Identify which cell holds the provided text, then report its [X, Y] central coordinate. 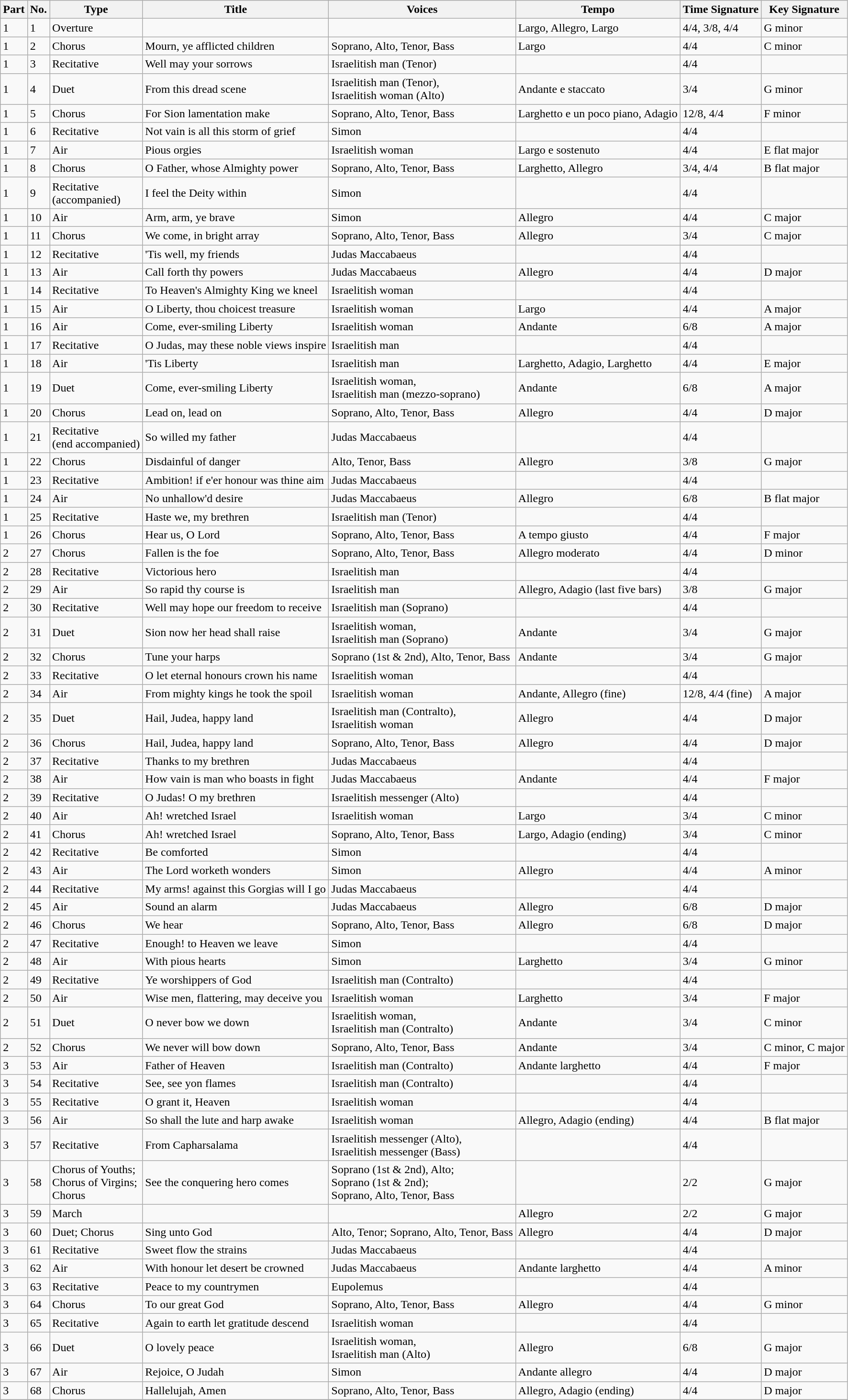
Be comforted [235, 852]
31 [38, 633]
Ye worshippers of God [235, 980]
How vain is man who boasts in fight [235, 779]
Andante, Allegro (fine) [598, 694]
'Tis well, my friends [235, 254]
From this dread scene [235, 89]
With pious hearts [235, 962]
Larghetto e un poco piano, Adagio [598, 113]
Father of Heaven [235, 1065]
O grant it, Heaven [235, 1102]
From mighty kings he took the spoil [235, 694]
For Sion lamentation make [235, 113]
4/4, 3/8, 4/4 [721, 28]
57 [38, 1145]
Arm, arm, ye brave [235, 217]
From Capharsalama [235, 1145]
Call forth thy powers [235, 272]
68 [38, 1390]
39 [38, 797]
40 [38, 816]
Sound an alarm [235, 907]
Key Signature [804, 10]
Largo e sostenuto [598, 150]
We come, in bright array [235, 235]
54 [38, 1084]
No. [38, 10]
Chorus of Youths;Chorus of Virgins;Chorus [96, 1182]
55 [38, 1102]
Largo, Allegro, Largo [598, 28]
Israelitish man (Contralto),Israelitish woman [422, 718]
Soprano (1st & 2nd), Alto;Soprano (1st & 2nd);Soprano, Alto, Tenor, Bass [422, 1182]
Eupolemus [422, 1287]
Alto, Tenor; Soprano, Alto, Tenor, Bass [422, 1232]
28 [38, 571]
O never bow we down [235, 1022]
No unhallow'd desire [235, 498]
53 [38, 1065]
9 [38, 192]
Andante allegro [598, 1372]
33 [38, 675]
So shall the lute and harp awake [235, 1120]
E flat major [804, 150]
21 [38, 437]
19 [38, 388]
Israelitish woman,Israelitish man (Contralto) [422, 1022]
35 [38, 718]
Enough! to Heaven we leave [235, 943]
Sweet flow the strains [235, 1250]
26 [38, 535]
Title [235, 10]
Allegro, Adagio (last five bars) [598, 590]
46 [38, 925]
43 [38, 870]
56 [38, 1120]
50 [38, 998]
29 [38, 590]
O lovely peace [235, 1348]
Israelitish messenger (Alto),Israelitish messenger (Bass) [422, 1145]
42 [38, 852]
Ambition! if e'er honour was thine aim [235, 480]
Recitative(accompanied) [96, 192]
5 [38, 113]
Israelitish woman,Israelitish man (mezzo-soprano) [422, 388]
O Judas! O my brethren [235, 797]
17 [38, 345]
We hear [235, 925]
Peace to my countrymen [235, 1287]
Israelitish messenger (Alto) [422, 797]
Recitative(end accompanied) [96, 437]
Hallelujah, Amen [235, 1390]
23 [38, 480]
Largo, Adagio (ending) [598, 834]
Pious orgies [235, 150]
The Lord worketh wonders [235, 870]
12/8, 4/4 (fine) [721, 694]
Israelitish woman,Israelitish man (Alto) [422, 1348]
44 [38, 889]
So willed my father [235, 437]
Duet; Chorus [96, 1232]
7 [38, 150]
Haste we, my brethren [235, 516]
Type [96, 10]
Fallen is the foe [235, 553]
O Father, whose Almighty power [235, 168]
Wise men, flattering, may deceive you [235, 998]
67 [38, 1372]
Hear us, O Lord [235, 535]
52 [38, 1047]
Tune your harps [235, 657]
Victorious hero [235, 571]
Andante e staccato [598, 89]
A tempo giusto [598, 535]
So rapid thy course is [235, 590]
8 [38, 168]
18 [38, 363]
Allegro moderato [598, 553]
Soprano (1st & 2nd), Alto, Tenor, Bass [422, 657]
Thanks to my brethren [235, 761]
Time Signature [721, 10]
Sion now her head shall raise [235, 633]
With honour let desert be crowned [235, 1268]
59 [38, 1213]
60 [38, 1232]
My arms! against this Gorgias will I go [235, 889]
Again to earth let gratitude descend [235, 1323]
Larghetto, Allegro [598, 168]
64 [38, 1305]
12 [38, 254]
24 [38, 498]
27 [38, 553]
16 [38, 327]
41 [38, 834]
51 [38, 1022]
O Judas, may these noble views inspire [235, 345]
Tempo [598, 10]
38 [38, 779]
Well may hope our freedom to receive [235, 608]
'Tis Liberty [235, 363]
49 [38, 980]
Not vain is all this storm of grief [235, 132]
36 [38, 743]
10 [38, 217]
14 [38, 291]
D minor [804, 553]
Larghetto, Adagio, Larghetto [598, 363]
30 [38, 608]
66 [38, 1348]
O Liberty, thou choicest treasure [235, 309]
13 [38, 272]
Sing unto God [235, 1232]
Lead on, lead on [235, 413]
20 [38, 413]
34 [38, 694]
Well may your sorrows [235, 64]
62 [38, 1268]
11 [38, 235]
37 [38, 761]
We never will bow down [235, 1047]
22 [38, 462]
63 [38, 1287]
Overture [96, 28]
47 [38, 943]
3/4, 4/4 [721, 168]
O let eternal honours crown his name [235, 675]
To Heaven's Almighty King we kneel [235, 291]
25 [38, 516]
15 [38, 309]
Mourn, ye afflicted children [235, 46]
Part [14, 10]
48 [38, 962]
Alto, Tenor, Bass [422, 462]
See, see yon flames [235, 1084]
C minor, C major [804, 1047]
Israelitish man (Tenor),Israelitish woman (Alto) [422, 89]
Israelitish man (Soprano) [422, 608]
March [96, 1213]
Israelitish woman,Israelitish man (Soprano) [422, 633]
58 [38, 1182]
To our great God [235, 1305]
E major [804, 363]
F minor [804, 113]
61 [38, 1250]
Voices [422, 10]
Rejoice, O Judah [235, 1372]
4 [38, 89]
See the conquering hero comes [235, 1182]
65 [38, 1323]
45 [38, 907]
I feel the Deity within [235, 192]
12/8, 4/4 [721, 113]
6 [38, 132]
32 [38, 657]
Disdainful of danger [235, 462]
